Detect which cell encompasses the target text, then output its [X, Y] center coordinate. 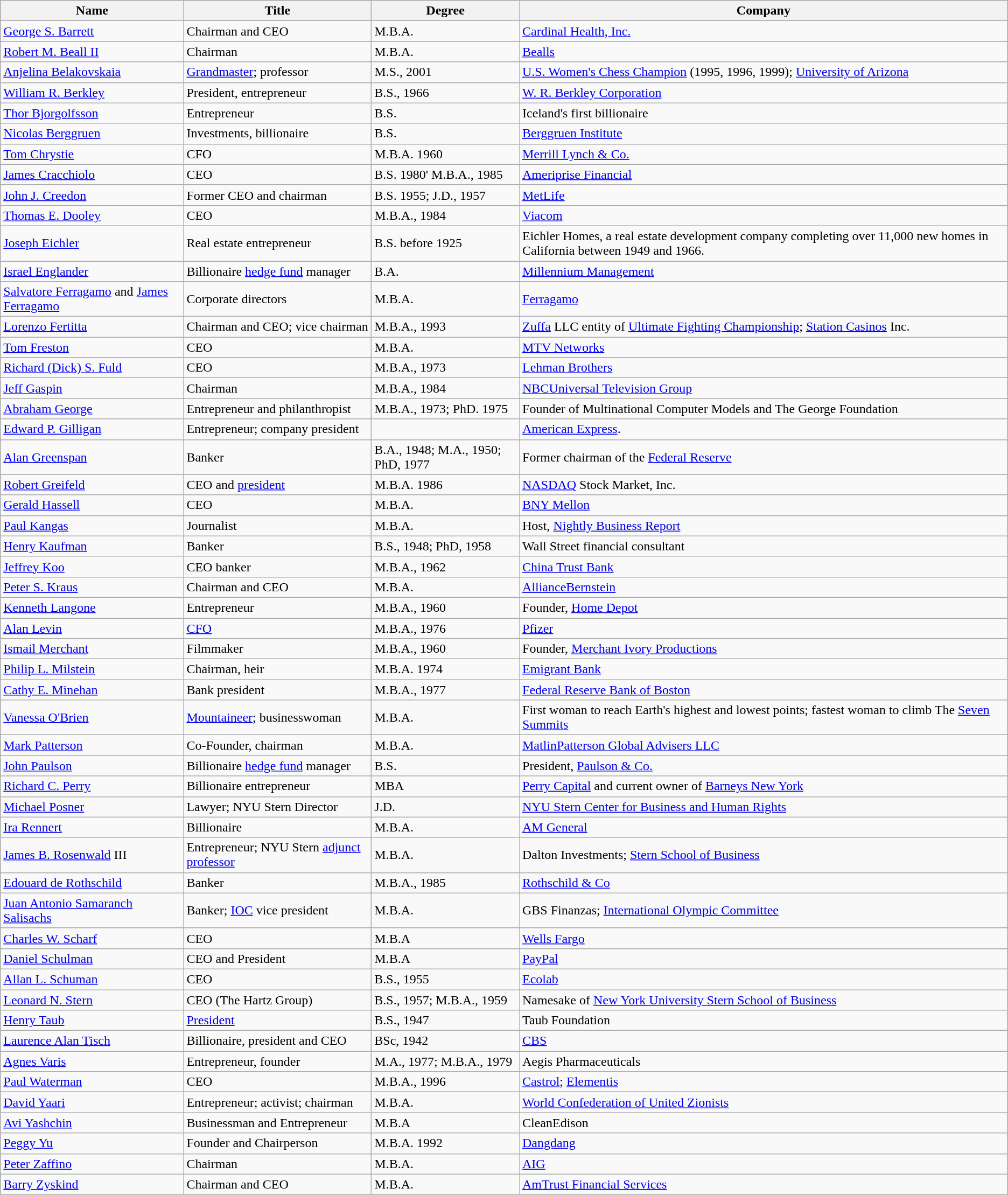
Anjelina Belakovskaia [92, 72]
John Paulson [92, 766]
CEO and President [278, 959]
Billionaire, president and CEO [278, 1041]
CEO (The Hartz Group) [278, 1000]
NBCUniversal Television Group [764, 388]
Thor Bjorgolfsson [92, 113]
Entrepreneur; NYU Stern adjunct professor [278, 855]
American Express. [764, 429]
Philip L. Milstein [92, 669]
B.S. 1980' M.B.A., 1985 [446, 174]
AIG [764, 1164]
B.S., 1948; PhD, 1958 [446, 546]
Millennium Management [764, 271]
Peter S. Kraus [92, 587]
Peggy Yu [92, 1143]
Leonard N. Stern [92, 1000]
Alan Greenspan [92, 457]
Avi Yashchin [92, 1123]
M.B.A., 1976 [446, 628]
Richard C. Perry [92, 786]
George S. Barrett [92, 31]
Filmmaker [278, 649]
W. R. Berkley Corporation [764, 93]
M.B.A., 1985 [446, 883]
Paul Kangas [92, 526]
M.S., 2001 [446, 72]
Berggruen Institute [764, 134]
B.S., 1966 [446, 93]
Jeffrey Koo [92, 567]
Mountaineer; businesswoman [278, 717]
Zuffa LLC entity of Ultimate Fighting Championship; Station Casinos Inc. [764, 327]
Eichler Homes, a real estate development company completing over 11,000 new homes in California between 1949 and 1966. [764, 243]
Ameriprise Financial [764, 174]
Mark Patterson [92, 745]
Host, Nightly Business Report [764, 526]
Bealls [764, 52]
MatlinPatterson Global Advisers LLC [764, 745]
Journalist [278, 526]
Jeff Gaspin [92, 388]
NYU Stern Center for Business and Human Rights [764, 807]
First woman to reach Earth's highest and lowest points; fastest woman to climb The Seven Summits [764, 717]
M.B.A., 1996 [446, 1082]
Vanessa O'Brien [92, 717]
CEO and president [278, 485]
Cardinal Health, Inc. [764, 31]
M.B.A., 1962 [446, 567]
World Confederation of United Zionists [764, 1102]
Founder, Home Depot [764, 607]
Entrepreneur; activist; chairman [278, 1102]
Ecolab [764, 979]
Billionaire [278, 827]
Alan Levin [92, 628]
Aegis Pharmaceuticals [764, 1061]
Entrepreneur and philanthropist [278, 409]
David Yaari [92, 1102]
James Cracchiolo [92, 174]
Ferragamo [764, 299]
Investments, billionaire [278, 134]
Castrol; Elementis [764, 1082]
Taub Foundation [764, 1021]
Entrepreneur, founder [278, 1061]
Paul Waterman [92, 1082]
CEO banker [278, 567]
Viacom [764, 215]
Edward P. Gilligan [92, 429]
Businessman and Entrepreneur [278, 1123]
James B. Rosenwald III [92, 855]
Title [278, 11]
Banker; IOC vice president [278, 910]
Grandmaster; professor [278, 72]
Abraham George [92, 409]
B.S., 1957; M.B.A., 1959 [446, 1000]
M.B.A. 1986 [446, 485]
M.B.A., 1973 [446, 368]
Henry Kaufman [92, 546]
Company [764, 11]
Real estate entrepreneur [278, 243]
Tom Chrystie [92, 154]
Robert Greifeld [92, 485]
B.A. [446, 271]
Wall Street financial consultant [764, 546]
MBA [446, 786]
China Trust Bank [764, 567]
M.A., 1977; M.B.A., 1979 [446, 1061]
Juan Antonio Samaranch Salisachs [92, 910]
Dangdang [764, 1143]
Former chairman of the Federal Reserve [764, 457]
Laurence Alan Tisch [92, 1041]
Merrill Lynch & Co. [764, 154]
Name [92, 11]
Chairman and CEO; vice chairman [278, 327]
AM General [764, 827]
NASDAQ Stock Market, Inc. [764, 485]
CBS [764, 1041]
Dalton Investments; Stern School of Business [764, 855]
Kenneth Langone [92, 607]
Federal Reserve Bank of Boston [764, 690]
Founder and Chairperson [278, 1143]
Daniel Schulman [92, 959]
M.B.A., 1973; PhD. 1975 [446, 409]
Namesake of New York University Stern School of Business [764, 1000]
Edouard de Rothschild [92, 883]
Robert M. Beall II [92, 52]
M.B.A., 1993 [446, 327]
M.B.A. 1960 [446, 154]
MetLife [764, 195]
Charles W. Scharf [92, 938]
PayPal [764, 959]
B.S., 1955 [446, 979]
B.S. 1955; J.D., 1957 [446, 195]
M.B.A., 1977 [446, 690]
AmTrust Financial Services [764, 1184]
Lawyer; NYU Stern Director [278, 807]
Founder, Merchant Ivory Productions [764, 649]
Ismail Merchant [92, 649]
Iceland's first billionaire [764, 113]
Perry Capital and current owner of Barneys New York [764, 786]
Billionaire entrepreneur [278, 786]
Chairman, heir [278, 669]
Gerald Hassell [92, 505]
Pfizer [764, 628]
U.S. Women's Chess Champion (1995, 1996, 1999); University of Arizona [764, 72]
Richard (Dick) S. Fuld [92, 368]
Nicolas Berggruen [92, 134]
Lehman Brothers [764, 368]
Allan L. Schuman [92, 979]
Barry Zyskind [92, 1184]
Former CEO and chairman [278, 195]
J.D. [446, 807]
Henry Taub [92, 1021]
CleanEdison [764, 1123]
President, entrepreneur [278, 93]
Degree [446, 11]
Thomas E. Dooley [92, 215]
Founder of Multinational Computer Models and The George Foundation [764, 409]
Israel Englander [92, 271]
Agnes Varis [92, 1061]
Ira Rennert [92, 827]
William R. Berkley [92, 93]
MTV Networks [764, 347]
Entrepreneur; company president [278, 429]
GBS Finanzas; International Olympic Committee [764, 910]
Wells Fargo [764, 938]
Bank president [278, 690]
Cathy E. Minehan [92, 690]
Michael Posner [92, 807]
Peter Zaffino [92, 1164]
Corporate directors [278, 299]
Tom Freston [92, 347]
Salvatore Ferragamo and James Ferragamo [92, 299]
President, Paulson & Co. [764, 766]
John J. Creedon [92, 195]
Rothschild & Co [764, 883]
B.S., 1947 [446, 1021]
B.A., 1948; M.A., 1950; PhD, 1977 [446, 457]
Co-Founder, chairman [278, 745]
Joseph Eichler [92, 243]
President [278, 1021]
BSc, 1942 [446, 1041]
BNY Mellon [764, 505]
M.B.A. 1974 [446, 669]
M.B.A. 1992 [446, 1143]
Emigrant Bank [764, 669]
AllianceBernstein [764, 587]
B.S. before 1925 [446, 243]
Lorenzo Fertitta [92, 327]
